Return (x, y) of the center of cell containing provided text 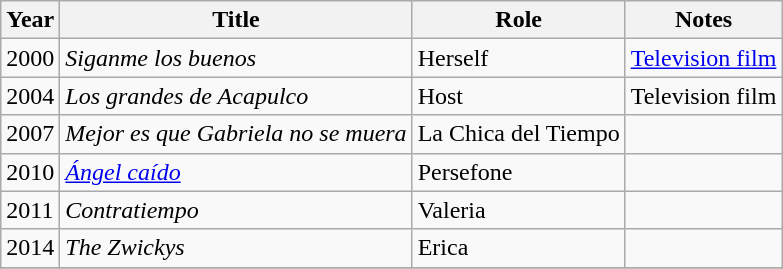
Herself (518, 58)
2014 (30, 248)
Role (518, 20)
Los grandes de Acapulco (236, 96)
Mejor es que Gabriela no se muera (236, 134)
Ángel caído (236, 172)
Siganme los buenos (236, 58)
La Chica del Tiempo (518, 134)
2010 (30, 172)
Persefone (518, 172)
Valeria (518, 210)
2007 (30, 134)
Title (236, 20)
2000 (30, 58)
Notes (704, 20)
Host (518, 96)
2004 (30, 96)
Year (30, 20)
Erica (518, 248)
Contratiempo (236, 210)
2011 (30, 210)
The Zwickys (236, 248)
